For the text-containing cell, return its midpoint in (x, y) coordinate format. 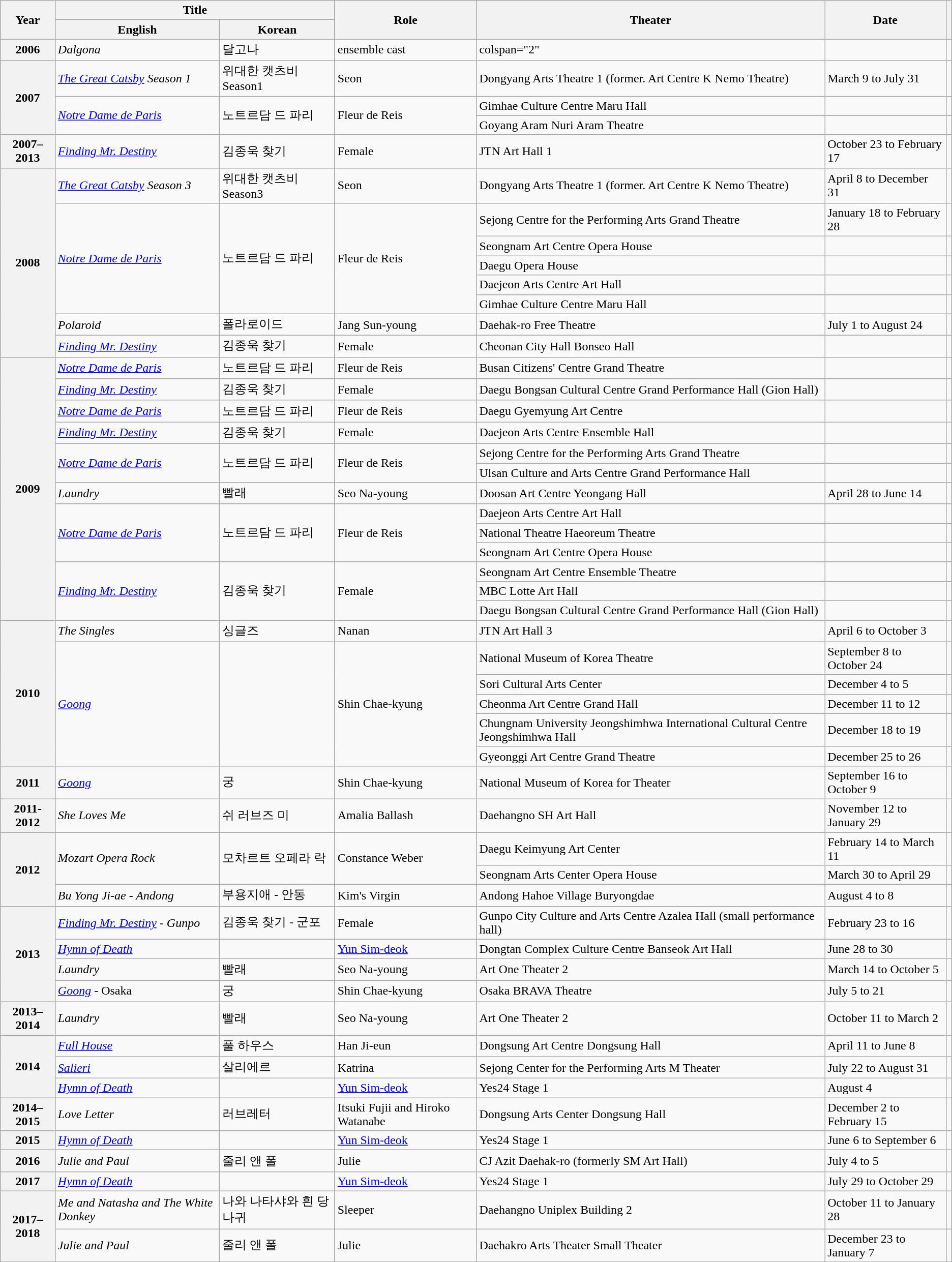
Mozart Opera Rock (137, 858)
JTN Art Hall 1 (651, 152)
2017 (28, 1181)
January 18 to February 28 (885, 220)
싱글즈 (277, 632)
July 22 to August 31 (885, 1068)
모차르트 오페라 락 (277, 858)
September 16 to October 9 (885, 782)
2015 (28, 1140)
Cheonma Art Centre Grand Hall (651, 704)
August 4 (885, 1088)
Sori Cultural Arts Center (651, 684)
National Museum of Korea Theatre (651, 658)
2011 (28, 782)
April 11 to June 8 (885, 1046)
2012 (28, 869)
Sejong Center for the Performing Arts M Theater (651, 1068)
나와 나타샤와 흰 당나귀 (277, 1210)
August 4 to 8 (885, 896)
ensemble cast (406, 50)
April 28 to June 14 (885, 493)
Dalgona (137, 50)
The Great Catsby Season 3 (137, 186)
Role (406, 20)
July 29 to October 29 (885, 1181)
Me and Natasha and The White Donkey (137, 1210)
Jang Sun-young (406, 324)
Bu Yong Ji-ae - Andong (137, 896)
December 11 to 12 (885, 704)
2008 (28, 262)
October 11 to January 28 (885, 1210)
December 18 to 19 (885, 730)
Nanan (406, 632)
March 30 to April 29 (885, 875)
Daegu Gyemyung Art Centre (651, 411)
National Theatre Haeoreum Theatre (651, 533)
October 11 to March 2 (885, 1018)
Katrina (406, 1068)
2006 (28, 50)
Osaka BRAVA Theatre (651, 991)
December 23 to January 7 (885, 1245)
December 2 to February 15 (885, 1115)
September 8 to October 24 (885, 658)
2007–2013 (28, 152)
April 6 to October 3 (885, 632)
February 14 to March 11 (885, 848)
Dongsung Arts Center Dongsung Hall (651, 1115)
Andong Hahoe Village Buryongdae (651, 896)
colspan="2" (651, 50)
July 1 to August 24 (885, 324)
2017–2018 (28, 1226)
Constance Weber (406, 858)
The Singles (137, 632)
Chungnam University Jeongshimhwa International Cultural Centre Jeongshimhwa Hall (651, 730)
Daehak-ro Free Theatre (651, 324)
Gyeonggi Art Centre Grand Theatre (651, 756)
Cheonan City Hall Bonseo Hall (651, 347)
JTN Art Hall 3 (651, 632)
달고나 (277, 50)
폴라로이드 (277, 324)
Korean (277, 29)
Amalia Ballash (406, 816)
Sleeper (406, 1210)
Ulsan Culture and Arts Centre Grand Performance Hall (651, 472)
Full House (137, 1046)
2007 (28, 98)
쉬 러브즈 미 (277, 816)
The Great Catsby Season 1 (137, 78)
Title (195, 10)
February 23 to 16 (885, 922)
2016 (28, 1161)
July 4 to 5 (885, 1161)
October 23 to February 17 (885, 152)
살리에르 (277, 1068)
Daehakro Arts Theater Small Theater (651, 1245)
Gunpo City Culture and Arts Centre Azalea Hall (small performance hall) (651, 922)
2014 (28, 1067)
March 14 to October 5 (885, 969)
Daehangno SH Art Hall (651, 816)
Busan Citizens' Centre Grand Theatre (651, 368)
Salieri (137, 1068)
김종욱 찾기 - 군포 (277, 922)
Daehangno Uniplex Building 2 (651, 1210)
위대한 캣츠비 Season3 (277, 186)
December 25 to 26 (885, 756)
2013 (28, 954)
She Loves Me (137, 816)
CJ Azit Daehak-ro (formerly SM Art Hall) (651, 1161)
2009 (28, 488)
부용지애 - 안동 (277, 896)
November 12 to January 29 (885, 816)
June 28 to 30 (885, 949)
March 9 to July 31 (885, 78)
Love Letter (137, 1115)
December 4 to 5 (885, 684)
National Museum of Korea for Theater (651, 782)
July 5 to 21 (885, 991)
러브레터 (277, 1115)
MBC Lotte Art Hall (651, 591)
Seongnam Art Centre Ensemble Theatre (651, 572)
Year (28, 20)
Polaroid (137, 324)
Daegu Opera House (651, 265)
2011-2012 (28, 816)
Theater (651, 20)
2013–2014 (28, 1018)
Kim's Virgin (406, 896)
2014–2015 (28, 1115)
Dongsung Art Centre Dongsung Hall (651, 1046)
Itsuki Fujii and Hiroko Watanabe (406, 1115)
Finding Mr. Destiny - Gunpo (137, 922)
Goyang Aram Nuri Aram Theatre (651, 125)
Daejeon Arts Centre Ensemble Hall (651, 433)
English (137, 29)
위대한 캣츠비 Season1 (277, 78)
Goong - Osaka (137, 991)
Doosan Art Centre Yeongang Hall (651, 493)
Date (885, 20)
풀 하우스 (277, 1046)
Han Ji-eun (406, 1046)
Daegu Keimyung Art Center (651, 848)
Dongtan Complex Culture Centre Banseok Art Hall (651, 949)
June 6 to September 6 (885, 1140)
April 8 to December 31 (885, 186)
Seongnam Arts Center Opera House (651, 875)
2010 (28, 694)
